From the cell containing the given text, extract its center point as (X, Y) coordinate. 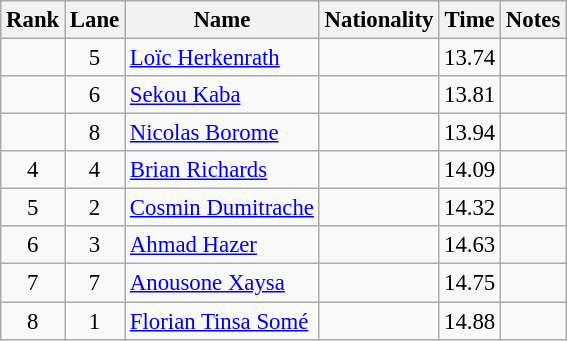
Sekou Kaba (222, 95)
Rank (33, 20)
Cosmin Dumitrache (222, 208)
Florian Tinsa Somé (222, 321)
Ahmad Hazer (222, 245)
13.94 (470, 133)
Lane (95, 20)
13.81 (470, 95)
1 (95, 321)
Anousone Xaysa (222, 283)
2 (95, 208)
Brian Richards (222, 170)
14.63 (470, 245)
13.74 (470, 58)
14.32 (470, 208)
Notes (534, 20)
Time (470, 20)
14.09 (470, 170)
Nationality (378, 20)
Nicolas Borome (222, 133)
14.88 (470, 321)
Name (222, 20)
Loïc Herkenrath (222, 58)
3 (95, 245)
14.75 (470, 283)
